Capture the cell that displays the provided text and extract its [X, Y] central coordinate. 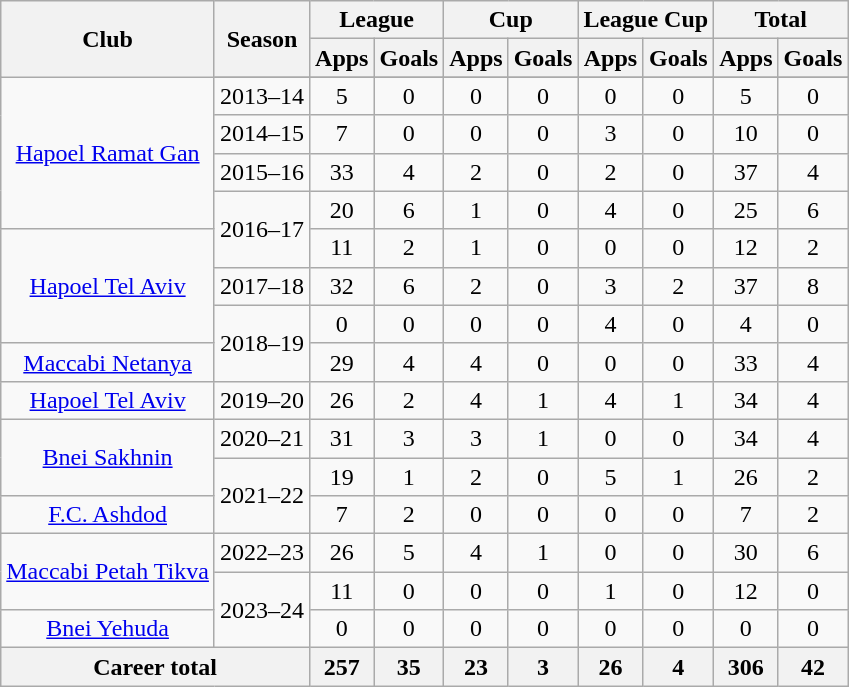
35 [409, 667]
2015–16 [262, 172]
Career total [156, 667]
20 [342, 210]
League Cup [646, 20]
25 [746, 210]
2013–14 [262, 96]
Maccabi Petah Tikva [108, 572]
League [377, 20]
23 [476, 667]
Maccabi Netanya [108, 362]
Bnei Sakhnin [108, 457]
2016–17 [262, 229]
Hapoel Ramat Gan [108, 153]
32 [342, 286]
2014–15 [262, 134]
Cup [511, 20]
Bnei Yehuda [108, 629]
30 [746, 553]
31 [342, 438]
10 [746, 134]
2023–24 [262, 610]
Club [108, 39]
2020–21 [262, 438]
2021–22 [262, 496]
306 [746, 667]
42 [813, 667]
Total [781, 20]
2022–23 [262, 553]
29 [342, 362]
19 [342, 477]
Season [262, 39]
F.C. Ashdod [108, 515]
8 [813, 286]
257 [342, 667]
2018–19 [262, 343]
2019–20 [262, 400]
2017–18 [262, 286]
